For the text-containing cell, return its midpoint in [x, y] coordinate format. 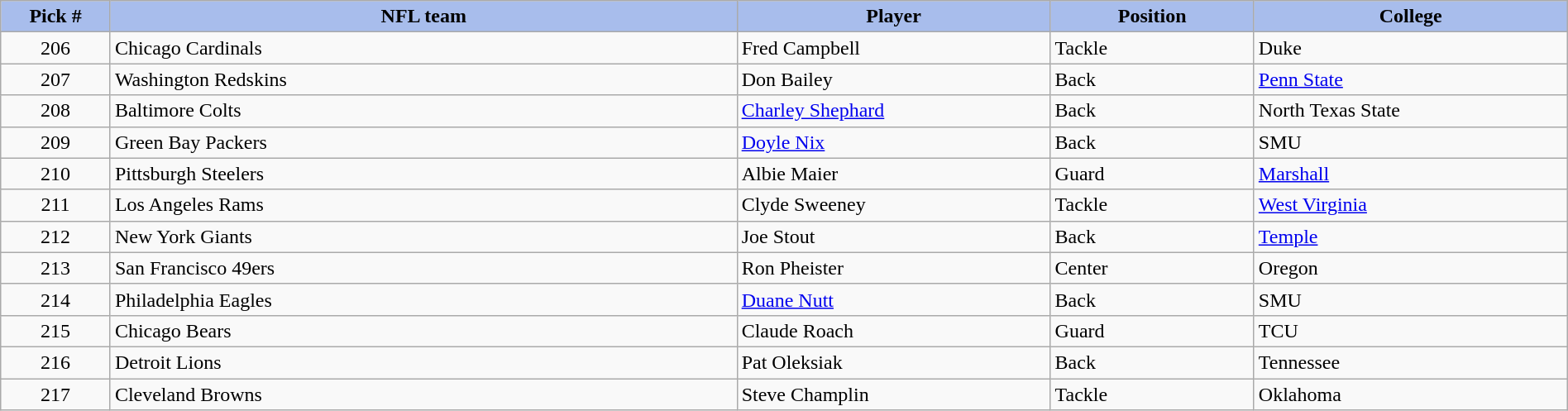
Position [1152, 17]
Albie Maier [893, 174]
Detroit Lions [423, 362]
San Francisco 49ers [423, 268]
215 [56, 331]
Duane Nutt [893, 299]
216 [56, 362]
Pat Oleksiak [893, 362]
208 [56, 111]
217 [56, 394]
Claude Roach [893, 331]
North Texas State [1411, 111]
207 [56, 79]
Steve Champlin [893, 394]
209 [56, 142]
211 [56, 205]
212 [56, 237]
Tennessee [1411, 362]
Charley Shephard [893, 111]
210 [56, 174]
Chicago Bears [423, 331]
New York Giants [423, 237]
Pittsburgh Steelers [423, 174]
Duke [1411, 48]
206 [56, 48]
Washington Redskins [423, 79]
Los Angeles Rams [423, 205]
Oklahoma [1411, 394]
Ron Pheister [893, 268]
Don Bailey [893, 79]
Green Bay Packers [423, 142]
Oregon [1411, 268]
Fred Campbell [893, 48]
Chicago Cardinals [423, 48]
Pick # [56, 17]
Baltimore Colts [423, 111]
Temple [1411, 237]
214 [56, 299]
Doyle Nix [893, 142]
Penn State [1411, 79]
213 [56, 268]
Center [1152, 268]
West Virginia [1411, 205]
Clyde Sweeney [893, 205]
Player [893, 17]
Marshall [1411, 174]
Cleveland Browns [423, 394]
College [1411, 17]
Joe Stout [893, 237]
NFL team [423, 17]
TCU [1411, 331]
Philadelphia Eagles [423, 299]
